Scan for the cell matching the given text and deliver its [X, Y] coordinate at center. 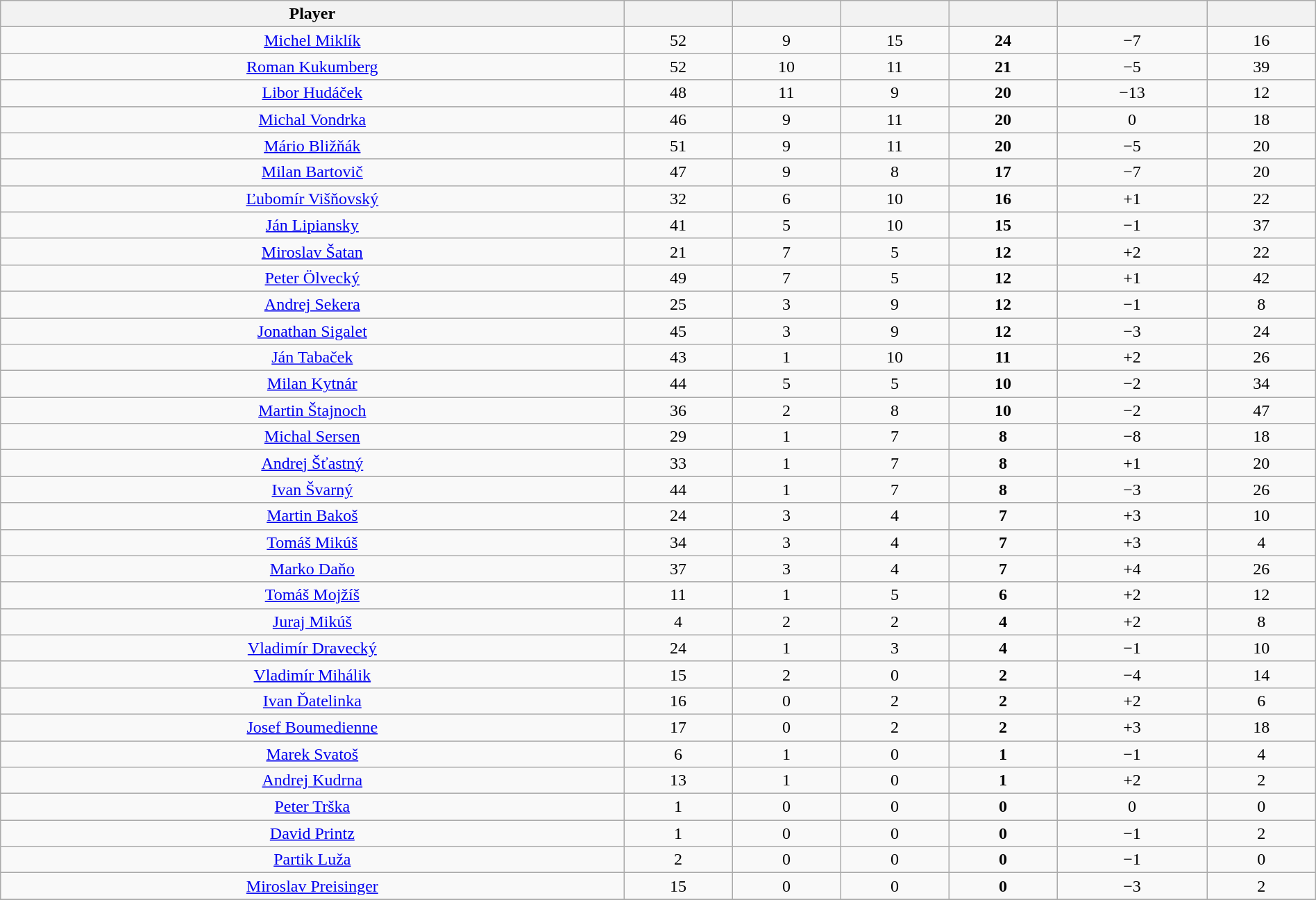
Ivan Švarný [312, 490]
45 [678, 331]
Michal Sersen [312, 437]
13 [678, 781]
Milan Kytnár [312, 384]
−13 [1132, 93]
Vladimír Dravecký [312, 648]
Michal Vondrka [312, 119]
−8 [1132, 437]
Martin Štajnoch [312, 410]
32 [678, 199]
43 [678, 358]
Michel Miklík [312, 40]
Ivan Ďatelinka [312, 701]
David Printz [312, 833]
Roman Kukumberg [312, 67]
Jonathan Sigalet [312, 331]
Andrej Kudrna [312, 781]
Marek Svatoš [312, 753]
14 [1261, 674]
Libor Hudáček [312, 93]
Partik Luža [312, 860]
Andrej Šťastný [312, 463]
33 [678, 463]
Miroslav Šatan [312, 251]
25 [678, 304]
Andrej Sekera [312, 304]
+4 [1132, 569]
Tomáš Mojžíš [312, 595]
Marko Daňo [312, 569]
49 [678, 278]
Ján Lipiansky [312, 225]
Tomáš Mikúš [312, 542]
51 [678, 146]
46 [678, 119]
Ján Tabaček [312, 358]
36 [678, 410]
Ľubomír Višňovský [312, 199]
Miroslav Preisinger [312, 886]
41 [678, 225]
Peter Ölvecký [312, 278]
−4 [1132, 674]
39 [1261, 67]
48 [678, 93]
Josef Boumedienne [312, 727]
Vladimír Mihálik [312, 674]
42 [1261, 278]
Martin Bakoš [312, 516]
Juraj Mikúš [312, 622]
Mário Bližňák [312, 146]
Peter Trška [312, 807]
29 [678, 437]
Milan Bartovič [312, 172]
Player [312, 14]
